Detect which cell encompasses the target text, then output its (X, Y) center coordinate. 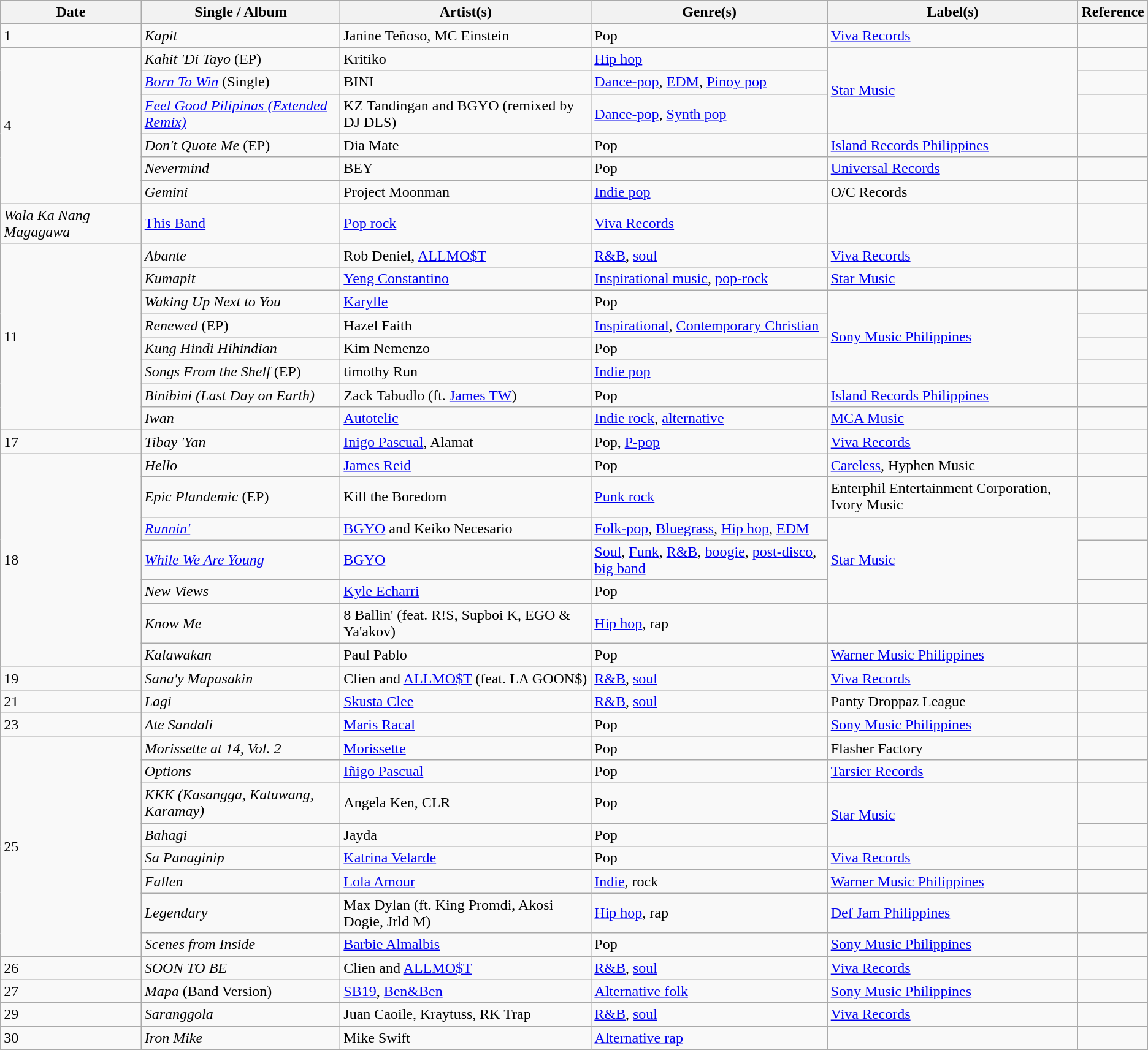
Nevermind (240, 169)
Mike Swift (466, 1038)
Inspirational music, pop-rock (709, 278)
Indie, rock (709, 881)
Tibay 'Yan (240, 442)
Clien and ALLMO$T (feat. LA GOON$) (466, 678)
Reference (1112, 12)
Iñigo Pascual (466, 772)
Skusta Clee (466, 701)
8 Ballin' (feat. R!S, Supboi K, EGO & Ya'akov) (466, 623)
23 (71, 725)
Kapit (240, 36)
Angela Ken, CLR (466, 803)
Feel Good Pilipinas (Extended Remix) (240, 114)
Maris Racal (466, 725)
Morissette at 14, Vol. 2 (240, 748)
Fallen (240, 881)
Iron Mike (240, 1038)
Punk rock (709, 496)
Barbie Almalbis (466, 945)
Kahit 'Di Tayo (EP) (240, 59)
Pop, P-pop (709, 442)
Wala Ka Nang Magagawa (71, 223)
Kumapit (240, 278)
timothy Run (466, 372)
Binibini (Last Day on Earth) (240, 395)
Dance-pop, EDM, Pinoy pop (709, 82)
Born To Win (Single) (240, 82)
BEY (466, 169)
25 (71, 846)
Autotelic (466, 419)
26 (71, 968)
21 (71, 701)
Kalawakan (240, 655)
30 (71, 1038)
Careless, Hyphen Music (953, 465)
KKK (Kasangga, Katuwang, Karamay) (240, 803)
Waking Up Next to You (240, 302)
Morissette (466, 748)
Juan Caoile, Kraytuss, RK Trap (466, 1014)
Gemini (240, 192)
4 (71, 125)
Runnin' (240, 528)
Dance-pop, Synth pop (709, 114)
Kim Nemenzo (466, 349)
Genre(s) (709, 12)
BGYO (466, 560)
Date (71, 12)
19 (71, 678)
Project Moonman (466, 192)
BINI (466, 82)
Hip hop (709, 59)
Karylle (466, 302)
James Reid (466, 465)
Hello (240, 465)
Flasher Factory (953, 748)
Ate Sandali (240, 725)
17 (71, 442)
Inspirational, Contemporary Christian (709, 325)
Artist(s) (466, 12)
BGYO and Keiko Necesario (466, 528)
Single / Album (240, 12)
While We Are Young (240, 560)
Rob Deniel, ALLMO$T (466, 255)
Jayda (466, 835)
New Views (240, 592)
Def Jam Philippines (953, 913)
Bahagi (240, 835)
Soul, Funk, R&B, boogie, post-disco, big band (709, 560)
Universal Records (953, 169)
Epic Plandemic (EP) (240, 496)
Saranggola (240, 1014)
Panty Droppaz League (953, 701)
Inigo Pascual, Alamat (466, 442)
Lagi (240, 701)
Dia Mate (466, 145)
Mapa (Band Version) (240, 991)
Kung Hindi Hihindian (240, 349)
Sa Panaginip (240, 858)
MCA Music (953, 419)
Yeng Constantino (466, 278)
SB19, Ben&Ben (466, 991)
18 (71, 560)
Label(s) (953, 12)
KZ Tandingan and BGYO (remixed by DJ DLS) (466, 114)
Alternative rap (709, 1038)
Kill the Boredom (466, 496)
Zack Tabudlo (ft. James TW) (466, 395)
Tarsier Records (953, 772)
Songs From the Shelf (EP) (240, 372)
Kritiko (466, 59)
Pop rock (466, 223)
Sana'y Mapasakin (240, 678)
Legendary (240, 913)
11 (71, 337)
Kyle Echarri (466, 592)
Clien and ALLMO$T (466, 968)
Katrina Velarde (466, 858)
29 (71, 1014)
Folk-pop, Bluegrass, Hip hop, EDM (709, 528)
Abante (240, 255)
Options (240, 772)
1 (71, 36)
Lola Amour (466, 881)
Enterphil Entertainment Corporation, Ivory Music (953, 496)
Know Me (240, 623)
Iwan (240, 419)
Max Dylan (ft. King Promdi, Akosi Dogie, Jrld M) (466, 913)
This Band (240, 223)
Alternative folk (709, 991)
Scenes from Inside (240, 945)
Don't Quote Me (EP) (240, 145)
Indie rock, alternative (709, 419)
Hazel Faith (466, 325)
Paul Pablo (466, 655)
SOON TO BE (240, 968)
27 (71, 991)
O/C Records (953, 192)
Janine Teñoso, MC Einstein (466, 36)
Renewed (EP) (240, 325)
